Detect which cell encompasses the target text, then output its (x, y) center coordinate. 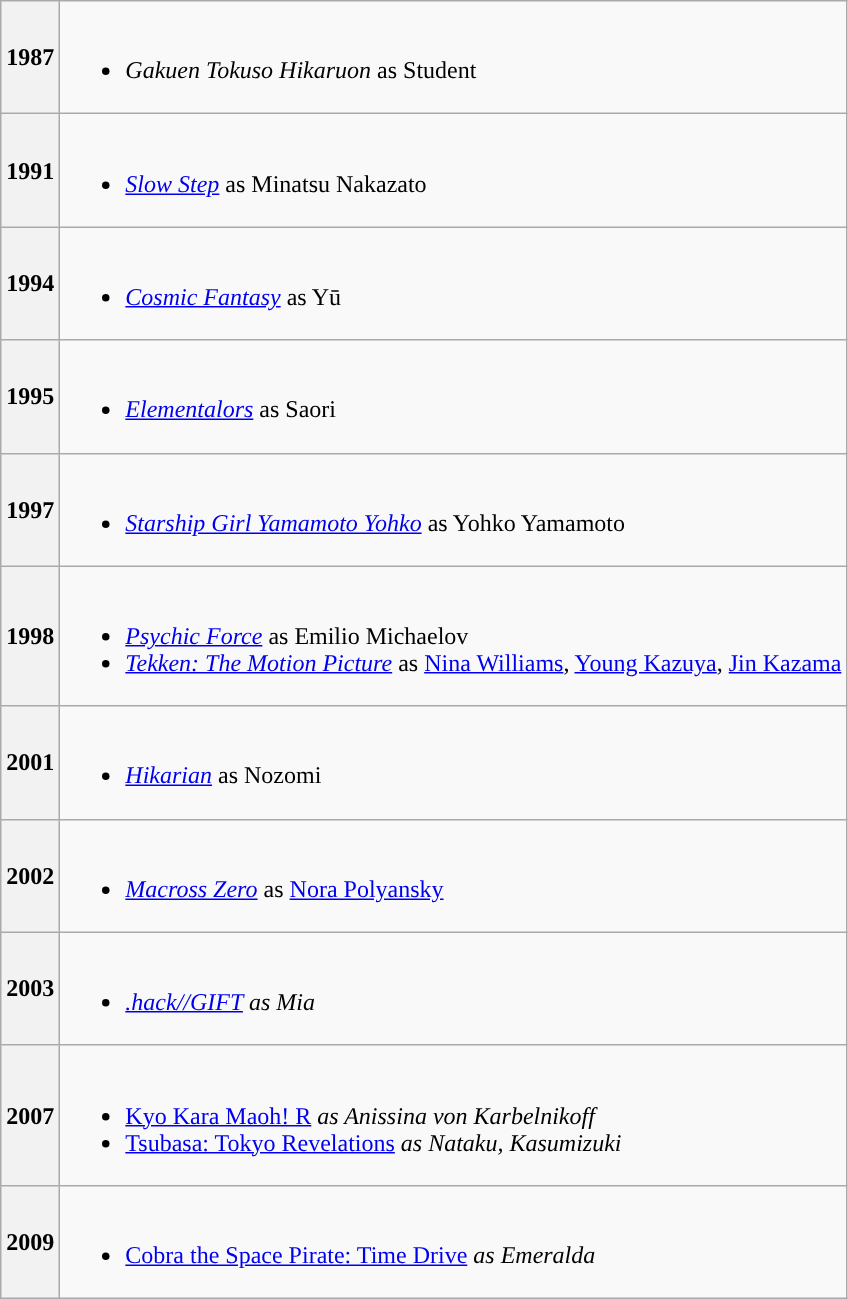
2009 (30, 1242)
.hack//GIFT as Mia (454, 988)
Starship Girl Yamamoto Yohko as Yohko Yamamoto (454, 510)
Cobra the Space Pirate: Time Drive as Emeralda (454, 1242)
Macross Zero as Nora Polyansky (454, 876)
Psychic Force as Emilio MichaelovTekken: The Motion Picture as Nina Williams, Young Kazuya, Jin Kazama (454, 636)
2001 (30, 762)
1998 (30, 636)
2007 (30, 1115)
1994 (30, 284)
1987 (30, 58)
Slow Step as Minatsu Nakazato (454, 170)
2002 (30, 876)
Gakuen Tokuso Hikaruon as Student (454, 58)
Elementalors as Saori (454, 396)
Hikarian as Nozomi (454, 762)
1995 (30, 396)
1997 (30, 510)
Kyo Kara Maoh! R as Anissina von KarbelnikoffTsubasa: Tokyo Revelations as Nataku, Kasumizuki (454, 1115)
1991 (30, 170)
Cosmic Fantasy as Yū (454, 284)
2003 (30, 988)
